Return (X, Y) of the center of cell containing provided text 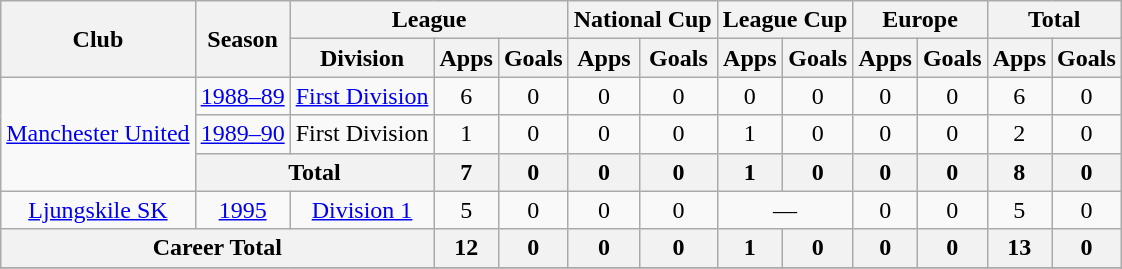
1988–89 (242, 96)
Manchester United (98, 134)
League Cup (785, 20)
Europe (920, 20)
1995 (242, 210)
Club (98, 39)
Division (362, 58)
Season (242, 39)
Career Total (218, 248)
League (429, 20)
13 (1019, 248)
Division 1 (362, 210)
1989–90 (242, 134)
— (785, 210)
National Cup (642, 20)
7 (466, 172)
Ljungskile SK (98, 210)
12 (466, 248)
8 (1019, 172)
2 (1019, 134)
